For the text-containing cell, return its midpoint in [x, y] coordinate format. 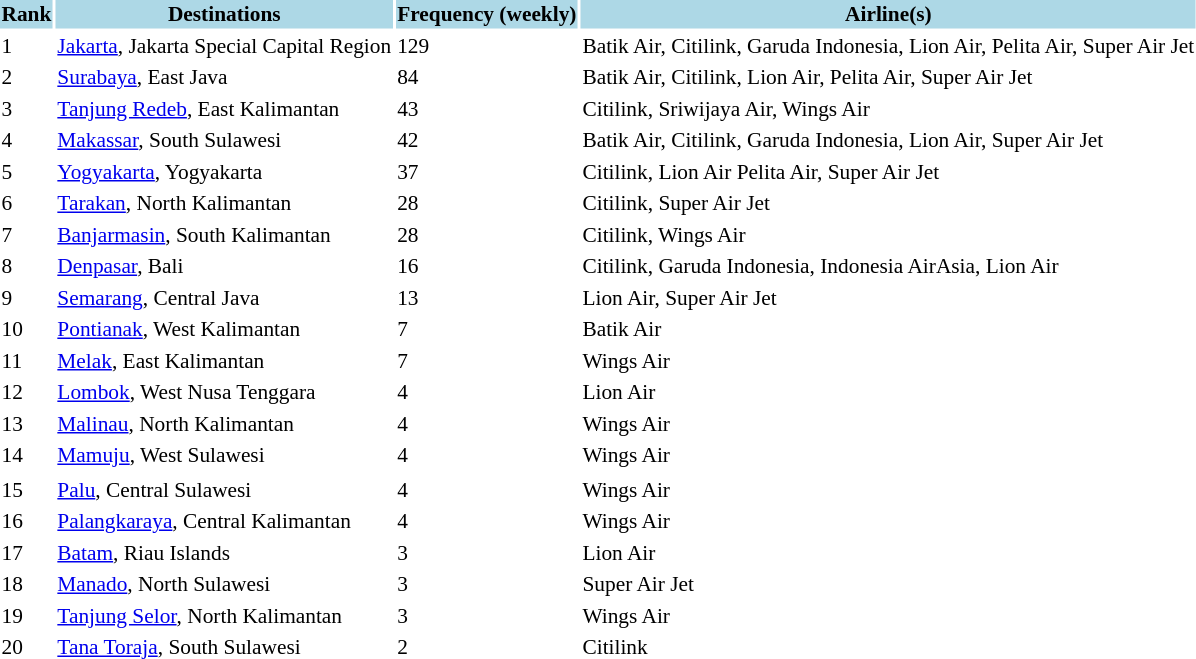
8 [26, 266]
6 [26, 203]
Citilink, Garuda Indonesia, Indonesia AirAsia, Lion Air [888, 266]
Tanjung Selor, North Kalimantan [224, 616]
Palangkaraya, Central Kalimantan [224, 521]
Makassar, South Sulawesi [224, 140]
Semarang, Central Java [224, 298]
43 [487, 108]
Manado, North Sulawesi [224, 584]
12 [26, 392]
Super Air Jet [888, 584]
Mamuju, West Sulawesi [224, 455]
Yogyakarta, Yogyakarta [224, 172]
Batam, Riau Islands [224, 552]
Batik Air, Citilink, Garuda Indonesia, Lion Air, Pelita Air, Super Air Jet [888, 46]
10 [26, 329]
Pontianak, West Kalimantan [224, 329]
1 [26, 46]
Citilink, Wings Air [888, 234]
14 [26, 455]
15 [26, 490]
Banjarmasin, South Kalimantan [224, 234]
Frequency (weekly) [487, 14]
Lion Air, Super Air Jet [888, 298]
Batik Air, Citilink, Lion Air, Pelita Air, Super Air Jet [888, 77]
84 [487, 77]
9 [26, 298]
Lombok, West Nusa Tenggara [224, 392]
18 [26, 584]
Malinau, North Kalimantan [224, 424]
Citilink, Lion Air Pelita Air, Super Air Jet [888, 172]
Palu, Central Sulawesi [224, 490]
19 [26, 616]
37 [487, 172]
129 [487, 46]
Airline(s) [888, 14]
Destinations [224, 14]
2 [26, 77]
42 [487, 140]
17 [26, 552]
Melak, East Kalimantan [224, 360]
Citilink, Sriwijaya Air, Wings Air [888, 108]
Denpasar, Bali [224, 266]
Tanjung Redeb, East Kalimantan [224, 108]
Citilink, Super Air Jet [888, 203]
11 [26, 360]
Rank [26, 14]
Batik Air, Citilink, Garuda Indonesia, Lion Air, Super Air Jet [888, 140]
Tarakan, North Kalimantan [224, 203]
Batik Air [888, 329]
5 [26, 172]
Jakarta, Jakarta Special Capital Region [224, 46]
Surabaya, East Java [224, 77]
